Find where the given text appears and provide that cell's center as [x, y] coordinate. 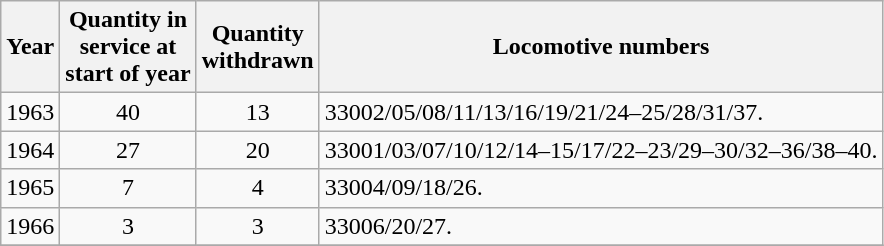
1963 [30, 112]
13 [258, 112]
20 [258, 150]
33004/09/18/26. [601, 188]
33002/05/08/11/13/16/19/21/24–25/28/31/37. [601, 112]
33001/03/07/10/12/14–15/17/22–23/29–30/32–36/38–40. [601, 150]
Locomotive numbers [601, 47]
Year [30, 47]
1964 [30, 150]
Quantity inservice at start of year [128, 47]
1966 [30, 226]
1965 [30, 188]
40 [128, 112]
27 [128, 150]
Quantitywithdrawn [258, 47]
4 [258, 188]
33006/20/27. [601, 226]
7 [128, 188]
